Extract the [X, Y] coordinate from the center of the cell holding the provided text.  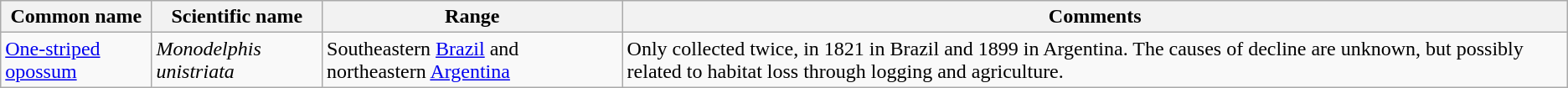
Southeastern Brazil and northeastern Argentina [472, 60]
Common name [76, 17]
Scientific name [237, 17]
Range [472, 17]
Monodelphis unistriata [237, 60]
One-striped opossum [76, 60]
Comments [1095, 17]
